Extract the [x, y] coordinate from the center of the cell holding the provided text.  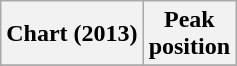
Peakposition [189, 34]
Chart (2013) [72, 34]
